Capture the cell that displays the provided text and extract its (X, Y) central coordinate. 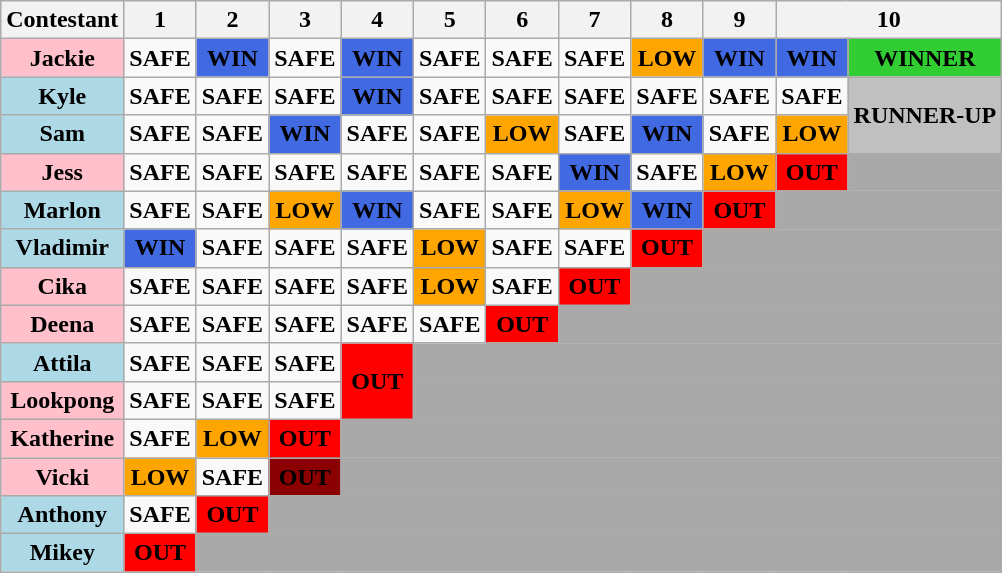
Sam (62, 134)
Katherine (62, 438)
WINNER (925, 58)
3 (305, 20)
Marlon (62, 210)
6 (522, 20)
Vladimir (62, 248)
7 (594, 20)
Cika (62, 286)
5 (450, 20)
Vicki (62, 477)
9 (739, 20)
Deena (62, 324)
4 (377, 20)
Attila (62, 362)
Lookpong (62, 400)
Mikey (62, 553)
8 (667, 20)
Contestant (62, 20)
RUNNER-UP (925, 115)
Jess (62, 172)
Jackie (62, 58)
2 (232, 20)
10 (889, 20)
1 (160, 20)
Anthony (62, 515)
Kyle (62, 96)
